Pinpoint the cell where the given text exists, returning its [x, y] midpoint coordinate. 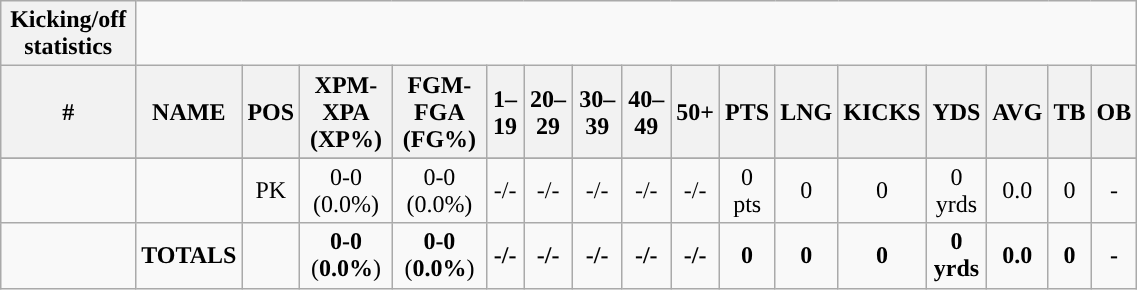
POS [271, 112]
40–49 [646, 112]
1–19 [506, 112]
TOTALS [189, 256]
TB [1070, 112]
20–29 [548, 112]
KICKS [882, 112]
# [68, 112]
LNG [806, 112]
50+ [696, 112]
Kicking/off statistics [68, 34]
NAME [189, 112]
YDS [956, 112]
AVG [1018, 112]
PK [271, 190]
FGM-FGA (FG%) [439, 112]
PTS [748, 112]
0 pts [748, 190]
XPM-XPA (XP%) [346, 112]
30–39 [598, 112]
OB [1114, 112]
